Capture the cell that displays the provided text and extract its (x, y) central coordinate. 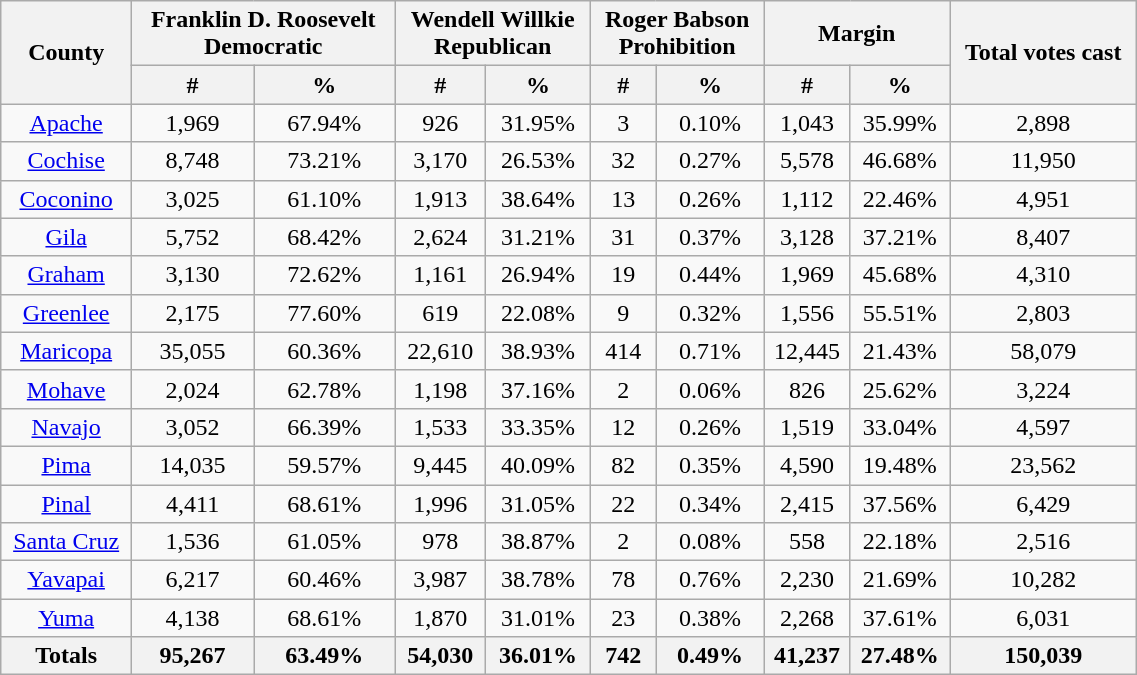
Margin (857, 34)
558 (807, 542)
3,224 (1044, 389)
5,752 (193, 237)
Cochise (66, 161)
1,870 (440, 618)
Navajo (66, 427)
3,987 (440, 580)
0.49% (710, 656)
0.10% (710, 123)
0.32% (710, 313)
32 (623, 161)
27.48% (900, 656)
3 (623, 123)
Coconino (66, 199)
2,175 (193, 313)
19 (623, 275)
Gila (66, 237)
Pima (66, 465)
1,556 (807, 313)
4,310 (1044, 275)
4,138 (193, 618)
Santa Cruz (66, 542)
35.99% (900, 123)
1,112 (807, 199)
31.01% (538, 618)
41,237 (807, 656)
Maricopa (66, 351)
2,230 (807, 580)
31 (623, 237)
77.60% (324, 313)
2,415 (807, 503)
33.04% (900, 427)
6,429 (1044, 503)
Wendell WillkieRepublican (492, 34)
37.16% (538, 389)
66.39% (324, 427)
2,024 (193, 389)
22 (623, 503)
Totals (66, 656)
1,161 (440, 275)
1,536 (193, 542)
0.08% (710, 542)
1,519 (807, 427)
9,445 (440, 465)
926 (440, 123)
5,578 (807, 161)
36.01% (538, 656)
22.08% (538, 313)
0.71% (710, 351)
55.51% (900, 313)
60.36% (324, 351)
38.64% (538, 199)
37.56% (900, 503)
2,624 (440, 237)
60.46% (324, 580)
14,035 (193, 465)
22,610 (440, 351)
Roger BabsonProhibition (677, 34)
Graham (66, 275)
12,445 (807, 351)
Pinal (66, 503)
67.94% (324, 123)
0.38% (710, 618)
22.18% (900, 542)
68.42% (324, 237)
37.61% (900, 618)
26.53% (538, 161)
0.76% (710, 580)
13 (623, 199)
9 (623, 313)
150,039 (1044, 656)
33.35% (538, 427)
38.93% (538, 351)
8,407 (1044, 237)
23 (623, 618)
82 (623, 465)
2,898 (1044, 123)
4,411 (193, 503)
742 (623, 656)
54,030 (440, 656)
31.95% (538, 123)
Yavapai (66, 580)
46.68% (900, 161)
62.78% (324, 389)
0.44% (710, 275)
8,748 (193, 161)
4,590 (807, 465)
0.27% (710, 161)
11,950 (1044, 161)
1,198 (440, 389)
72.62% (324, 275)
826 (807, 389)
2,516 (1044, 542)
Greenlee (66, 313)
1,533 (440, 427)
10,282 (1044, 580)
45.68% (900, 275)
0.35% (710, 465)
40.09% (538, 465)
19.48% (900, 465)
6,031 (1044, 618)
59.57% (324, 465)
3,128 (807, 237)
23,562 (1044, 465)
38.78% (538, 580)
22.46% (900, 199)
25.62% (900, 389)
2,268 (807, 618)
0.06% (710, 389)
26.94% (538, 275)
Mohave (66, 389)
1,996 (440, 503)
414 (623, 351)
31.21% (538, 237)
2,803 (1044, 313)
0.37% (710, 237)
Yuma (66, 618)
61.10% (324, 199)
21.69% (900, 580)
35,055 (193, 351)
78 (623, 580)
37.21% (900, 237)
3,130 (193, 275)
Franklin D. RooseveltDemocratic (264, 34)
12 (623, 427)
1,913 (440, 199)
Apache (66, 123)
95,267 (193, 656)
County (66, 52)
61.05% (324, 542)
4,951 (1044, 199)
38.87% (538, 542)
58,079 (1044, 351)
Total votes cast (1044, 52)
4,597 (1044, 427)
3,170 (440, 161)
3,052 (193, 427)
21.43% (900, 351)
0.34% (710, 503)
63.49% (324, 656)
31.05% (538, 503)
73.21% (324, 161)
6,217 (193, 580)
1,043 (807, 123)
978 (440, 542)
619 (440, 313)
3,025 (193, 199)
